Detect which cell encompasses the target text, then output its [X, Y] center coordinate. 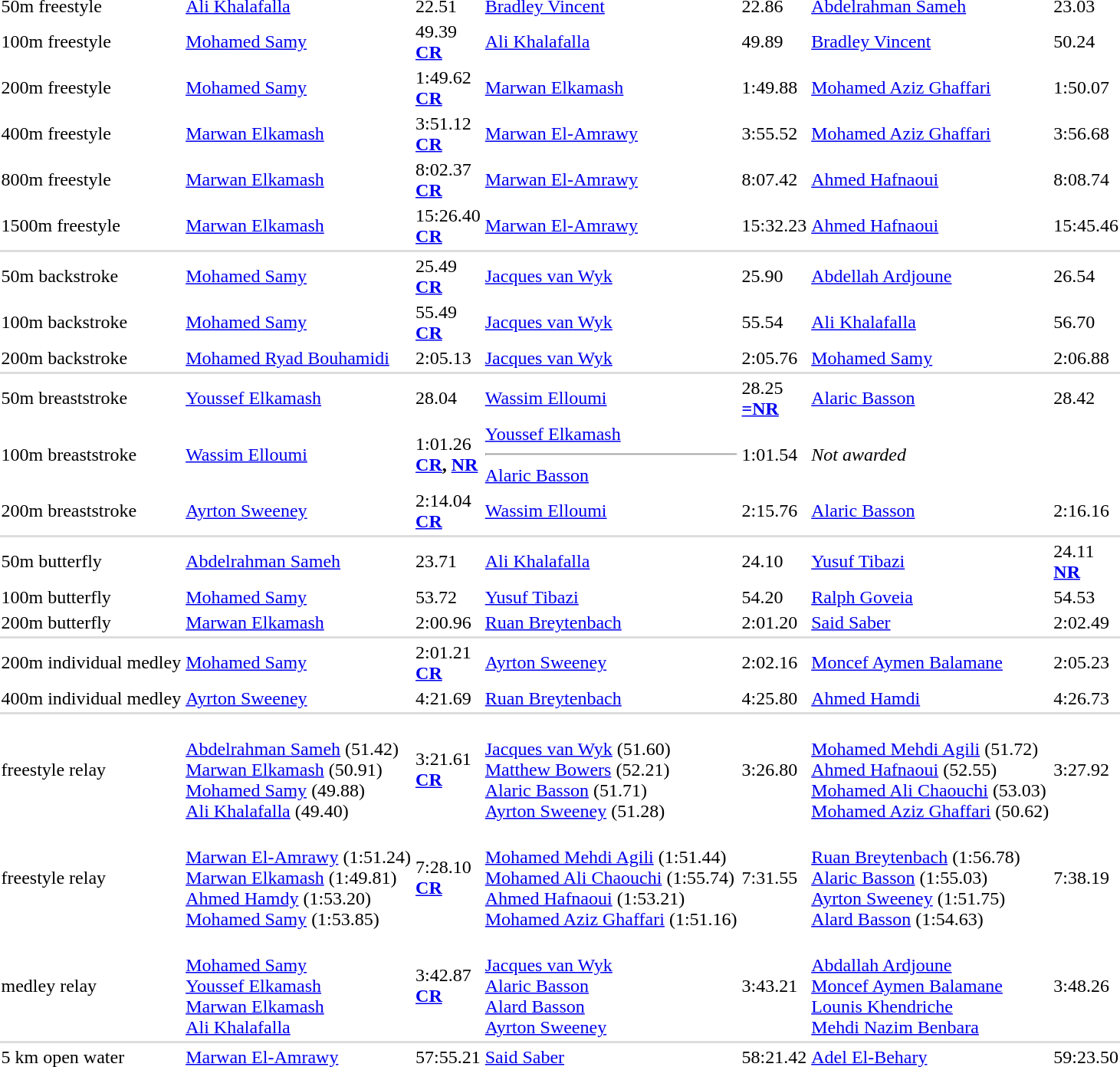
Bradley Vincent [931, 41]
7:31.55 [774, 878]
200m backstroke [91, 358]
Moncef Aymen Balamane [931, 662]
Mohamed Mehdi Agili (1:51.44)Mohamed Ali Chaouchi (1:55.74)Ahmed Hafnaoui (1:53.21)Mohamed Aziz Ghaffari (1:51.16) [611, 878]
1:50.07 [1086, 87]
3:51.12CR [448, 133]
Marwan El-Amrawy (1:51.24)Marwan Elkamash (1:49.81)Ahmed Hamdy (1:53.20)Mohamed Samy (1:53.85) [299, 878]
23.71 [448, 561]
800m freestyle [91, 179]
4:26.73 [1086, 698]
Jacques van WykAlaric BassonAlard BassonAyrton Sweeney [611, 986]
50m backstroke [91, 276]
8:08.74 [1086, 179]
100m backstroke [91, 322]
2:02.49 [1086, 622]
Youssef ElkamashAlaric Basson [611, 455]
24.10 [774, 561]
50.24 [1086, 41]
400m freestyle [91, 133]
1500m freestyle [91, 225]
Abdelrahman Sameh (51.42)Marwan Elkamash (50.91)Mohamed Samy (49.88)Ali Khalafalla (49.40) [299, 770]
Youssef Elkamash [299, 399]
400m individual medley [91, 698]
54.20 [774, 597]
100m breaststroke [91, 455]
24.11NR [1086, 561]
Jacques van Wyk (51.60)Matthew Bowers (52.21)Alaric Basson (51.71)Ayrton Sweeney (51.28) [611, 770]
26.54 [1086, 276]
Ahmed Hamdi [931, 698]
53.72 [448, 597]
Not awarded [965, 455]
1:01.54 [774, 455]
Ralph Goveia [931, 597]
55.49CR [448, 322]
200m breaststroke [91, 511]
3:43.21 [774, 986]
2:05.23 [1086, 662]
1:01.26CR, NR [448, 455]
8:07.42 [774, 179]
200m butterfly [91, 622]
49.89 [774, 41]
50m breaststroke [91, 399]
54.53 [1086, 597]
7:28.10CR [448, 878]
2:05.13 [448, 358]
55.54 [774, 322]
Mohamed Mehdi Agili (51.72)Ahmed Hafnaoui (52.55)Mohamed Ali Chaouchi (53.03)Mohamed Aziz Ghaffari (50.62) [931, 770]
Mohamed SamyYoussef ElkamashMarwan ElkamashAli Khalafalla [299, 986]
100m freestyle [91, 41]
Said Saber [931, 622]
Abdelrahman Sameh [299, 561]
Ruan Breytenbach (1:56.78)Alaric Basson (1:55.03)Ayrton Sweeney (1:51.75)Alard Basson (1:54.63) [931, 878]
2:15.76 [774, 511]
28.04 [448, 399]
2:14.04CR [448, 511]
1:49.88 [774, 87]
3:42.87CR [448, 986]
25.49CR [448, 276]
3:56.68 [1086, 133]
2:01.20 [774, 622]
2:06.88 [1086, 358]
4:21.69 [448, 698]
medley relay [91, 986]
4:25.80 [774, 698]
28.25=NR [774, 399]
200m individual medley [91, 662]
15:26.40CR [448, 225]
2:02.16 [774, 662]
2:05.76 [774, 358]
Mohamed Ryad Bouhamidi [299, 358]
28.42 [1086, 399]
3:21.61CR [448, 770]
50m butterfly [91, 561]
3:48.26 [1086, 986]
15:32.23 [774, 225]
56.70 [1086, 322]
Abdellah Ardjoune [931, 276]
8:02.37CR [448, 179]
Abdallah ArdjouneMoncef Aymen BalamaneLounis KhendricheMehdi Nazim Benbara [931, 986]
7:38.19 [1086, 878]
2:01.21CR [448, 662]
3:27.92 [1086, 770]
49.39CR [448, 41]
1:49.62CR [448, 87]
3:55.52 [774, 133]
2:00.96 [448, 622]
3:26.80 [774, 770]
15:45.46 [1086, 225]
100m butterfly [91, 597]
200m freestyle [91, 87]
2:16.16 [1086, 511]
25.90 [774, 276]
